Capture the cell that displays the provided text and extract its [x, y] central coordinate. 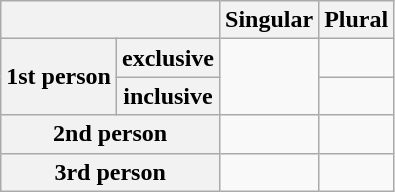
Singular [270, 20]
Plural [356, 20]
1st person [59, 77]
2nd person [110, 134]
3rd person [110, 172]
inclusive [168, 96]
exclusive [168, 58]
